From the cell containing the given text, extract its center point as [X, Y] coordinate. 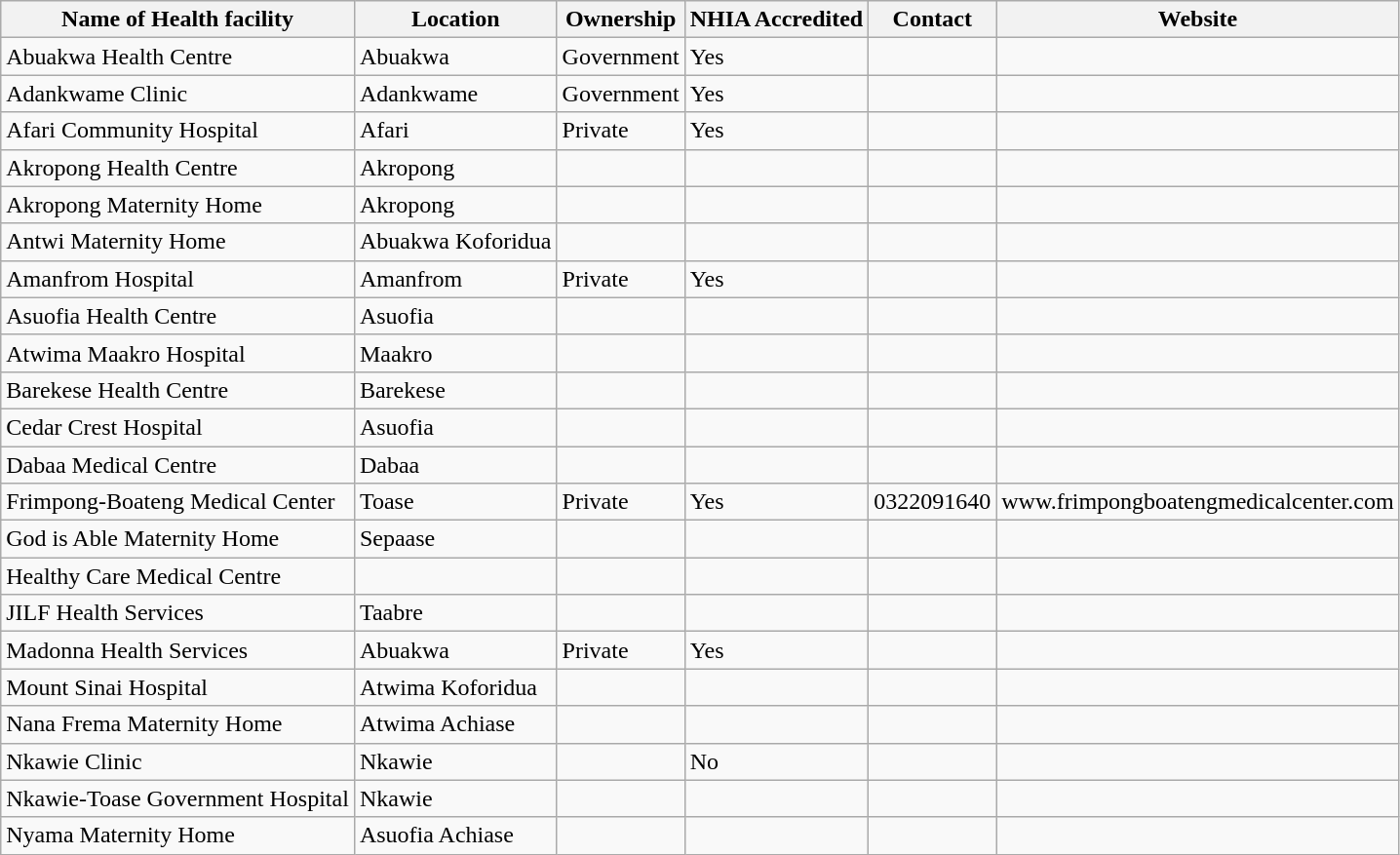
Cedar Crest Hospital [177, 427]
Nyama Maternity Home [177, 836]
Afari Community Hospital [177, 131]
Adankwame [455, 94]
Contact [932, 19]
Asuofia Achiase [455, 836]
Abuakwa Koforidua [455, 242]
Atwima Achiase [455, 724]
Frimpong-Boateng Medical Center [177, 502]
Taabre [455, 613]
Nkawie-Toase Government Hospital [177, 798]
Amanfrom Hospital [177, 279]
Ownership [620, 19]
Atwima Koforidua [455, 687]
Abuakwa Health Centre [177, 57]
Sepaase [455, 539]
Barekese [455, 390]
Akropong Maternity Home [177, 205]
Mount Sinai Hospital [177, 687]
Asuofia Health Centre [177, 316]
Dabaa [455, 465]
Healthy Care Medical Centre [177, 576]
NHIA Accredited [776, 19]
JILF Health Services [177, 613]
Maakro [455, 353]
0322091640 [932, 502]
Nkawie Clinic [177, 761]
Atwima Maakro Hospital [177, 353]
Adankwame Clinic [177, 94]
Toase [455, 502]
Amanfrom [455, 279]
Akropong Health Centre [177, 168]
Barekese Health Centre [177, 390]
www.frimpongboatengmedicalcenter.com [1197, 502]
Antwi Maternity Home [177, 242]
Dabaa Medical Centre [177, 465]
Madonna Health Services [177, 650]
Name of Health facility [177, 19]
No [776, 761]
Nana Frema Maternity Home [177, 724]
Afari [455, 131]
Location [455, 19]
Website [1197, 19]
God is Able Maternity Home [177, 539]
